Output the [x, y] coordinate of the center of the cell containing the given text.  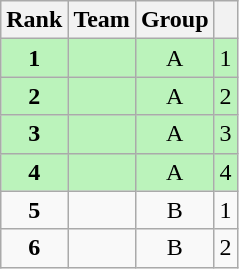
Team [102, 20]
5 [34, 210]
Group [174, 20]
Rank [34, 20]
6 [34, 248]
